Return (x, y) of the center of cell containing provided text 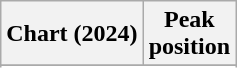
Peakposition (189, 34)
Chart (2024) (72, 34)
